Extract the (X, Y) coordinate from the center of the cell holding the provided text.  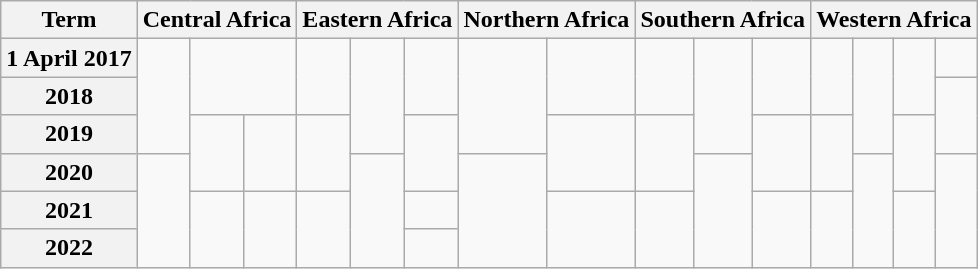
1 April 2017 (69, 58)
2018 (69, 96)
Southern Africa (723, 20)
2019 (69, 134)
Northern Africa (546, 20)
2021 (69, 210)
Term (69, 20)
2020 (69, 172)
Western Africa (894, 20)
Eastern Africa (378, 20)
2022 (69, 248)
Central Africa (217, 20)
